Locate the cell with the specified text and output its (X, Y) center coordinate. 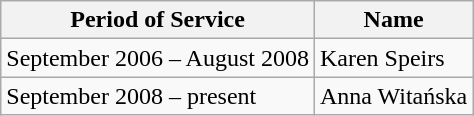
Name (393, 20)
September 2006 – August 2008 (158, 58)
Period of Service (158, 20)
Anna Witańska (393, 96)
Karen Speirs (393, 58)
September 2008 – present (158, 96)
